Extract the (X, Y) coordinate from the center of the cell holding the provided text.  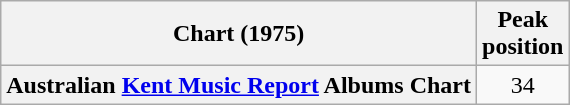
Australian Kent Music Report Albums Chart (239, 85)
34 (523, 85)
Chart (1975) (239, 34)
Peakposition (523, 34)
